Provide the [x, y] coordinate of the cell's center where the given text is located.  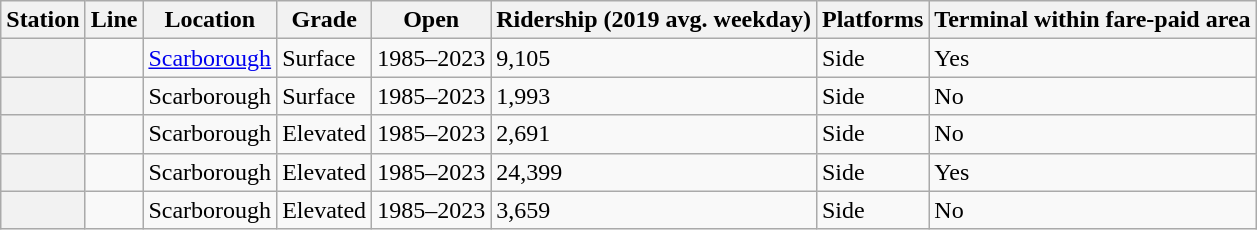
Terminal within fare-paid area [1092, 20]
24,399 [654, 172]
3,659 [654, 210]
1,993 [654, 96]
Station [43, 20]
Location [210, 20]
9,105 [654, 58]
Ridership (2019 avg. weekday) [654, 20]
2,691 [654, 134]
Line [114, 20]
Grade [324, 20]
Platforms [872, 20]
Open [432, 20]
